Detect which cell encompasses the target text, then output its (X, Y) center coordinate. 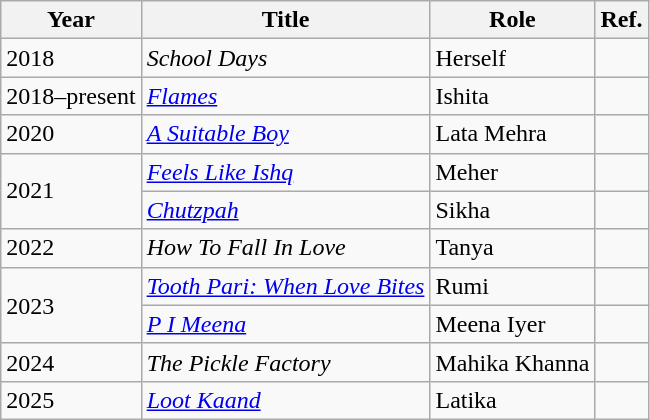
Tanya (512, 248)
Ishita (512, 96)
Meena Iyer (512, 324)
Flames (286, 96)
Chutzpah (286, 210)
Herself (512, 58)
2022 (71, 248)
2018 (71, 58)
Lata Mehra (512, 134)
Feels Like Ishq (286, 172)
2018–present (71, 96)
Ref. (622, 20)
Title (286, 20)
Rumi (512, 286)
2024 (71, 362)
The Pickle Factory (286, 362)
Tooth Pari: When Love Bites (286, 286)
Role (512, 20)
Latika (512, 400)
P I Meena (286, 324)
A Suitable Boy (286, 134)
Mahika Khanna (512, 362)
Loot Kaand (286, 400)
2023 (71, 305)
School Days (286, 58)
Sikha (512, 210)
2020 (71, 134)
Year (71, 20)
2025 (71, 400)
How To Fall In Love (286, 248)
2021 (71, 191)
Meher (512, 172)
